Scan for the cell matching the given text and deliver its (X, Y) coordinate at center. 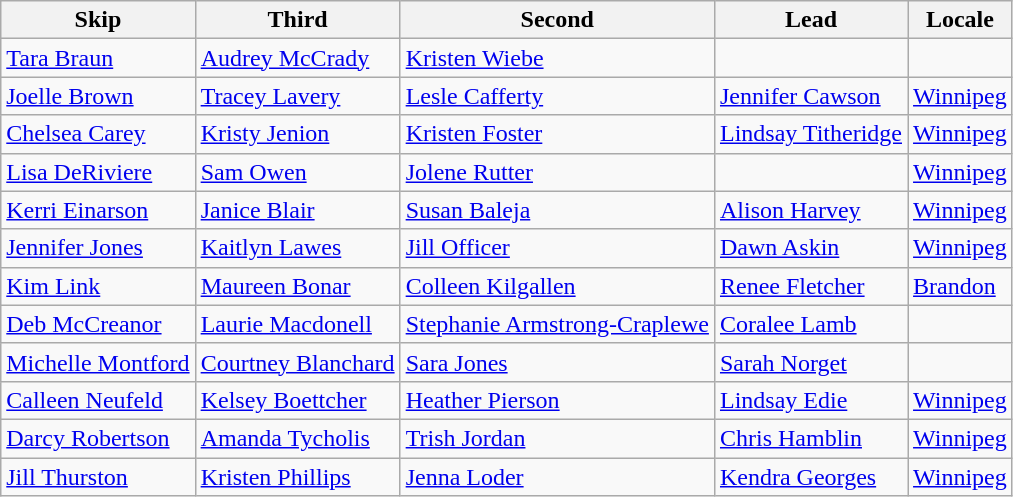
Kerri Einarson (98, 210)
Jenna Loder (557, 477)
Trish Jordan (557, 438)
Chelsea Carey (98, 134)
Third (298, 20)
Susan Baleja (557, 210)
Lindsay Titheridge (810, 134)
Kaitlyn Lawes (298, 248)
Lisa DeRiviere (98, 172)
Jennifer Jones (98, 248)
Maureen Bonar (298, 286)
Kelsey Boettcher (298, 400)
Darcy Robertson (98, 438)
Dawn Askin (810, 248)
Locale (960, 20)
Lead (810, 20)
Colleen Kilgallen (557, 286)
Jolene Rutter (557, 172)
Sarah Norget (810, 362)
Lesle Cafferty (557, 96)
Stephanie Armstrong-Craplewe (557, 324)
Lindsay Edie (810, 400)
Kristy Jenion (298, 134)
Audrey McCrady (298, 58)
Janice Blair (298, 210)
Kristen Wiebe (557, 58)
Jill Thurston (98, 477)
Jennifer Cawson (810, 96)
Skip (98, 20)
Kim Link (98, 286)
Joelle Brown (98, 96)
Brandon (960, 286)
Deb McCreanor (98, 324)
Heather Pierson (557, 400)
Sara Jones (557, 362)
Alison Harvey (810, 210)
Amanda Tycholis (298, 438)
Calleen Neufeld (98, 400)
Tracey Lavery (298, 96)
Kendra Georges (810, 477)
Chris Hamblin (810, 438)
Coralee Lamb (810, 324)
Jill Officer (557, 248)
Sam Owen (298, 172)
Kristen Phillips (298, 477)
Courtney Blanchard (298, 362)
Tara Braun (98, 58)
Second (557, 20)
Kristen Foster (557, 134)
Laurie Macdonell (298, 324)
Renee Fletcher (810, 286)
Michelle Montford (98, 362)
